Output the [X, Y] coordinate of the center of the cell containing the given text.  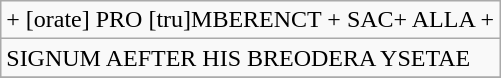
+ [orate] PRO [tru]MBERENCT + SAC+ ALLA + [250, 20]
SIGNUM AEFTER HIS BREODERA YSETAE [250, 58]
